Identify which cell holds the provided text, then report its [X, Y] central coordinate. 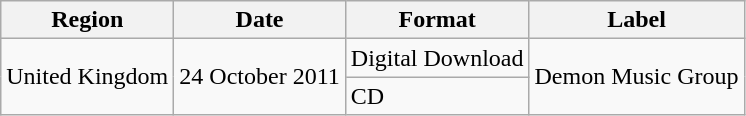
Date [260, 20]
Region [88, 20]
United Kingdom [88, 77]
24 October 2011 [260, 77]
Label [636, 20]
Demon Music Group [636, 77]
Digital Download [437, 58]
Format [437, 20]
CD [437, 96]
